Determine the [x, y] coordinate at the center of the cell enclosing the given text.  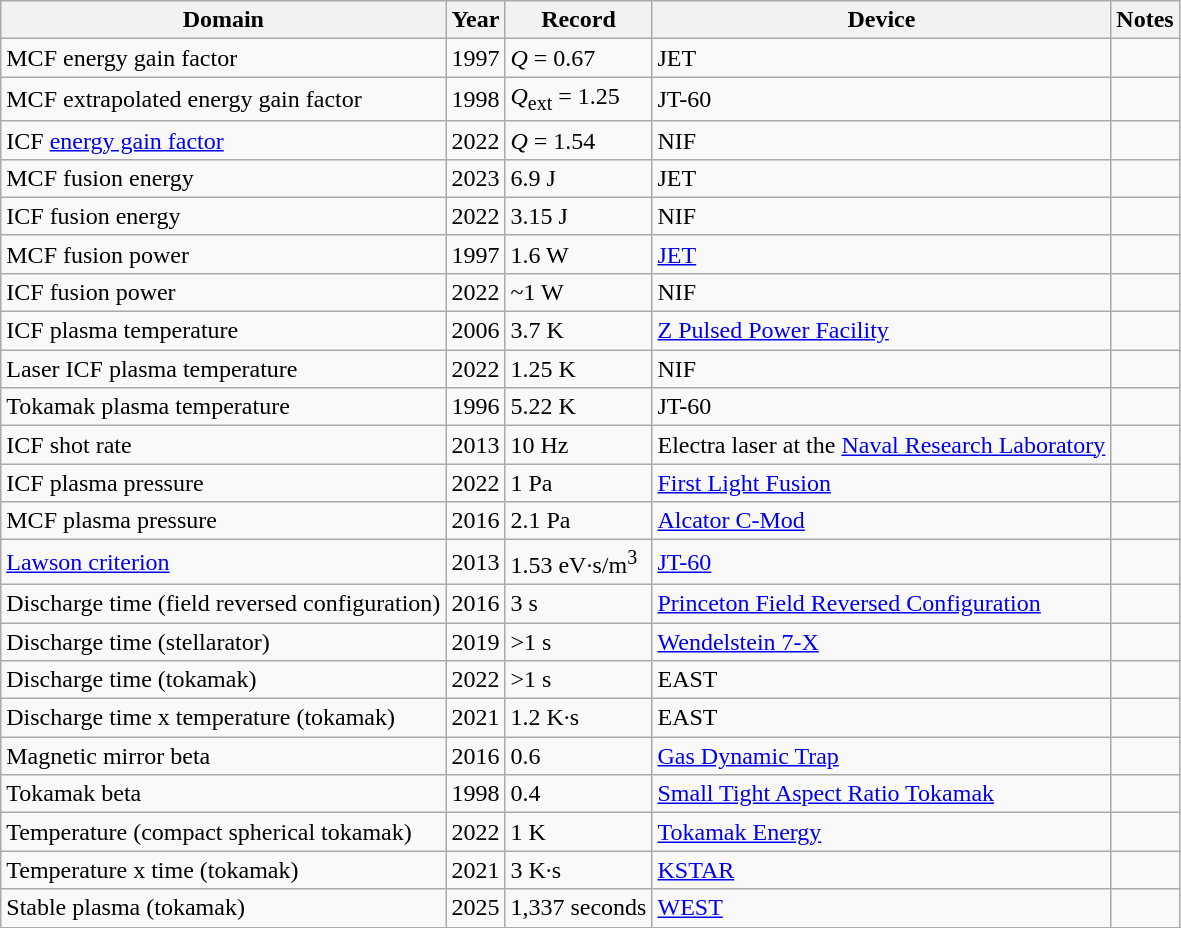
MCF energy gain factor [224, 58]
2025 [476, 908]
2019 [476, 642]
Notes [1145, 20]
Q = 1.54 [578, 140]
1 Pa [578, 483]
KSTAR [882, 870]
1.25 K [578, 369]
2006 [476, 331]
Electra laser at the Naval Research Laboratory [882, 445]
ICF fusion energy [224, 216]
1,337 seconds [578, 908]
Year [476, 20]
Tokamak plasma temperature [224, 407]
3.7 K [578, 331]
Discharge time (field reversed configuration) [224, 603]
WEST [882, 908]
Laser ICF plasma temperature [224, 369]
Lawson criterion [224, 562]
ICF fusion power [224, 292]
Wendelstein 7-X [882, 642]
Device [882, 20]
2.1 Pa [578, 521]
Gas Dynamic Trap [882, 756]
Discharge time x temperature (tokamak) [224, 718]
Q = 0.67 [578, 58]
Discharge time (tokamak) [224, 680]
Tokamak beta [224, 794]
Alcator C-Mod [882, 521]
1.2 K·s [578, 718]
~1 W [578, 292]
ICF energy gain factor [224, 140]
Discharge time (stellarator) [224, 642]
3 s [578, 603]
3.15 J [578, 216]
3 K·s [578, 870]
Small Tight Aspect Ratio Tokamak [882, 794]
MCF plasma pressure [224, 521]
5.22 K [578, 407]
1.53 eV·s/m3 [578, 562]
Temperature x time (tokamak) [224, 870]
Z Pulsed Power Facility [882, 331]
6.9 J [578, 178]
Stable plasma (tokamak) [224, 908]
1996 [476, 407]
ICF shot rate [224, 445]
1 K [578, 832]
ICF plasma pressure [224, 483]
Qext = 1.25 [578, 99]
10 Hz [578, 445]
MCF fusion power [224, 254]
MCF fusion energy [224, 178]
Temperature (compact spherical tokamak) [224, 832]
Domain [224, 20]
Princeton Field Reversed Configuration [882, 603]
MCF extrapolated energy gain factor [224, 99]
Magnetic mirror beta [224, 756]
2023 [476, 178]
Tokamak Energy [882, 832]
0.6 [578, 756]
0.4 [578, 794]
First Light Fusion [882, 483]
ICF plasma temperature [224, 331]
1.6 W [578, 254]
Record [578, 20]
